Detect which cell encompasses the target text, then output its (x, y) center coordinate. 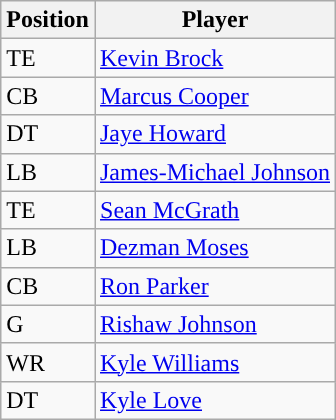
Kyle Love (214, 400)
Dezman Moses (214, 248)
Player (214, 20)
Sean McGrath (214, 210)
Rishaw Johnson (214, 324)
Ron Parker (214, 286)
G (48, 324)
Marcus Cooper (214, 96)
WR (48, 362)
Kevin Brock (214, 58)
Position (48, 20)
Jaye Howard (214, 134)
Kyle Williams (214, 362)
James-Michael Johnson (214, 172)
